Detect which cell encompasses the target text, then output its [X, Y] center coordinate. 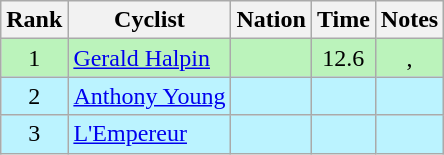
2 [34, 96]
L'Empereur [150, 134]
Notes [409, 20]
, [409, 58]
Cyclist [150, 20]
3 [34, 134]
Rank [34, 20]
1 [34, 58]
Time [343, 20]
Anthony Young [150, 96]
12.6 [343, 58]
Gerald Halpin [150, 58]
Nation [271, 20]
